Extract the (x, y) coordinate from the center of the cell holding the provided text.  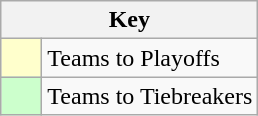
Key (130, 20)
Teams to Tiebreakers (150, 96)
Teams to Playoffs (150, 58)
